Detect which cell encompasses the target text, then output its [x, y] center coordinate. 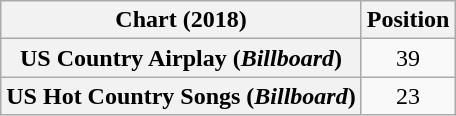
Position [408, 20]
23 [408, 96]
Chart (2018) [181, 20]
US Hot Country Songs (Billboard) [181, 96]
39 [408, 58]
US Country Airplay (Billboard) [181, 58]
